Capture the cell that displays the provided text and extract its (x, y) central coordinate. 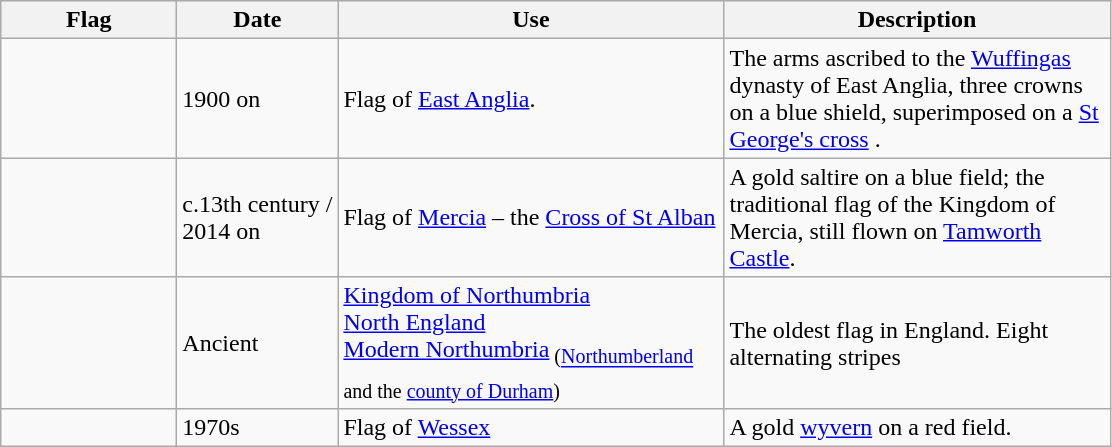
Flag of Wessex (531, 428)
1970s (258, 428)
A gold wyvern on a red field. (917, 428)
Description (917, 20)
A gold saltire on a blue field; the traditional flag of the Kingdom of Mercia, still flown on Tamworth Castle. (917, 218)
1900 on (258, 98)
c.13th century / 2014 on (258, 218)
Flag of East Anglia. (531, 98)
Kingdom of NorthumbriaNorth EnglandModern Northumbria (Northumberland and the county of Durham) (531, 343)
Use (531, 20)
The arms ascribed to the Wuffingas dynasty of East Anglia, three crowns on a blue shield, superimposed on a St George's cross . (917, 98)
Flag (89, 20)
Date (258, 20)
Ancient (258, 343)
The oldest flag in England. Eight alternating stripes (917, 343)
Flag of Mercia – the Cross of St Alban (531, 218)
